Provide the [X, Y] coordinate of the cell's center where the given text is located.  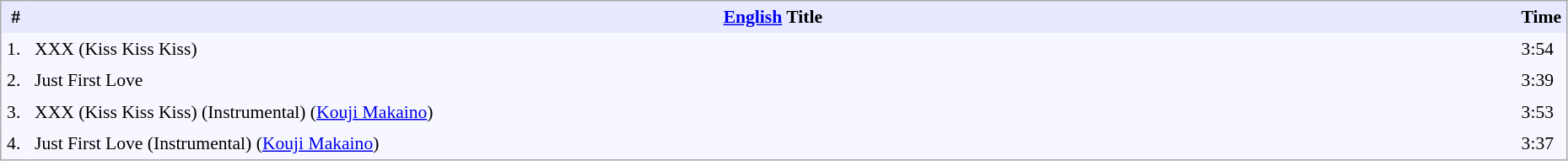
3. [15, 112]
4. [15, 144]
XXX (Kiss Kiss Kiss) [773, 49]
2. [15, 80]
3:54 [1542, 49]
1. [15, 49]
3:39 [1542, 80]
# [15, 17]
3:53 [1542, 112]
Time [1542, 17]
3:37 [1542, 144]
XXX (Kiss Kiss Kiss) (Instrumental) (Kouji Makaino) [773, 112]
Just First Love (Instrumental) (Kouji Makaino) [773, 144]
Just First Love [773, 80]
English Title [773, 17]
